From the cell containing the given text, extract its center point as [x, y] coordinate. 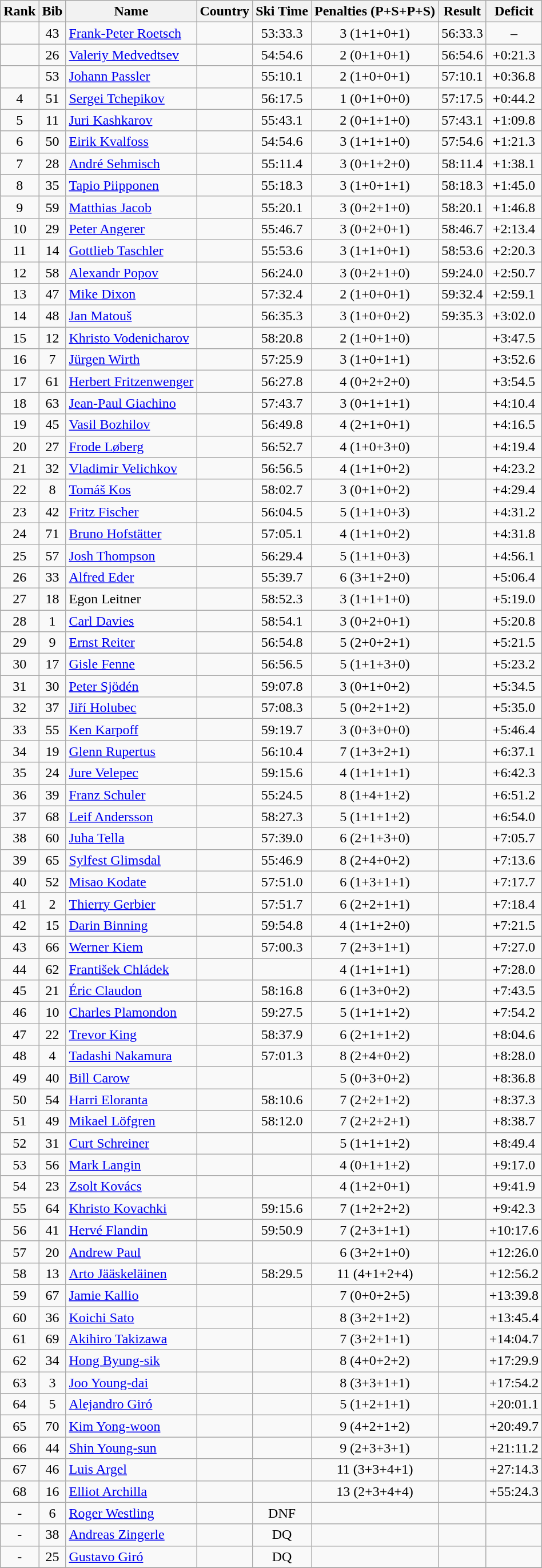
56:04.5 [282, 512]
Tomáš Kos [131, 490]
9 (4+2+1+2) [375, 1426]
Tadashi Nakamura [131, 1056]
+0:44.2 [513, 98]
+5:19.0 [513, 599]
5 (1+1+3+0) [375, 664]
+1:21.3 [513, 142]
58:02.7 [282, 490]
+8:28.0 [513, 1056]
Joo Young-dai [131, 1383]
57:54.6 [463, 142]
+4:19.4 [513, 447]
58:10.6 [282, 1100]
5 (0+3+0+2) [375, 1078]
58:52.3 [282, 599]
+13:45.4 [513, 1317]
+4:10.4 [513, 403]
57:25.9 [282, 360]
5 (1+2+1+1) [375, 1404]
Andreas Zingerle [131, 1535]
4 (1+1+2+0) [375, 925]
5 (2+0+2+1) [375, 643]
Johann Passler [131, 77]
4 (0+2+2+0) [375, 381]
+21:11.2 [513, 1448]
Country [225, 11]
3 (0+1+2+0) [375, 164]
+7:05.7 [513, 838]
+5:46.4 [513, 730]
+5:06.4 [513, 577]
8 (3+3+1+1) [375, 1383]
2 [53, 904]
58:20.1 [463, 207]
Mikael Löfgren [131, 1121]
+2:59.1 [513, 295]
Khristo Vodenicharov [131, 338]
+10:17.6 [513, 1230]
57:51.7 [282, 904]
Ski Time [282, 11]
55:43.1 [282, 120]
Elliot Archilla [131, 1491]
DNF [282, 1513]
Matthias Jacob [131, 207]
Peter Angerer [131, 229]
7 (2+2+2+1) [375, 1121]
58:16.8 [282, 991]
+8:36.8 [513, 1078]
Juha Tella [131, 838]
2 (0+1+1+0) [375, 120]
55:46.9 [282, 860]
+7:21.5 [513, 925]
+20:01.1 [513, 1404]
57:08.3 [282, 708]
57:10.1 [463, 77]
57:00.3 [282, 947]
55:24.5 [282, 795]
+7:18.4 [513, 904]
+3:47.5 [513, 338]
7 (2+2+1+2) [375, 1100]
+13:39.8 [513, 1295]
+1:46.8 [513, 207]
Darin Binning [131, 925]
6 (2+1+3+0) [375, 838]
Frank-Peter Roetsch [131, 33]
57:43.7 [282, 403]
1 [53, 620]
+17:29.9 [513, 1361]
Jean-Paul Giachino [131, 403]
+4:23.2 [513, 468]
6 (2+2+1+1) [375, 904]
56:29.4 [282, 555]
55:11.4 [282, 164]
57:39.0 [282, 838]
Charles Plamondon [131, 1013]
+4:31.8 [513, 534]
55:39.7 [282, 577]
Alejandro Giró [131, 1404]
71 [53, 534]
55:10.1 [282, 77]
59:50.9 [282, 1230]
+6:37.1 [513, 751]
Arto Jääskeläinen [131, 1273]
58:18.3 [463, 185]
+12:26.0 [513, 1252]
11 (4+1+2+4) [375, 1273]
57:01.3 [282, 1056]
+7:43.5 [513, 991]
59:24.0 [463, 273]
55:18.3 [282, 185]
5 (0+2+1+2) [375, 708]
3 [53, 1383]
Name [131, 11]
6 (1+3+1+1) [375, 882]
58:37.9 [282, 1034]
59:35.3 [463, 316]
2 (1+0+1+0) [375, 338]
Hervé Flandin [131, 1230]
7 (1+2+2+2) [375, 1208]
4 (1+2+0+1) [375, 1187]
7 (0+0+2+5) [375, 1295]
Valeriy Medvedtsev [131, 55]
Akihiro Takizawa [131, 1339]
+6:42.3 [513, 773]
59:19.7 [282, 730]
Peter Sjödén [131, 686]
+4:29.4 [513, 490]
1 (0+1+0+0) [375, 98]
+2:20.3 [513, 250]
+1:09.8 [513, 120]
Carl Davies [131, 620]
8 (1+4+1+2) [375, 795]
+8:04.6 [513, 1034]
4 (2+1+0+1) [375, 425]
+5:21.5 [513, 643]
56:24.0 [282, 273]
André Sehmisch [131, 164]
Ernst Reiter [131, 643]
69 [53, 1339]
Josh Thompson [131, 555]
+5:20.8 [513, 620]
Harri Eloranta [131, 1100]
6 (3+2+1+0) [375, 1252]
6 (1+3+0+2) [375, 991]
Kim Yong-woon [131, 1426]
7 (1+3+2+1) [375, 751]
Jürgen Wirth [131, 360]
+4:31.2 [513, 512]
Franz Schuler [131, 795]
+3:54.5 [513, 381]
58:12.0 [282, 1121]
Alfred Eder [131, 577]
Mark Langin [131, 1165]
58:20.8 [282, 338]
58:11.4 [463, 164]
+55:24.3 [513, 1491]
55:46.7 [282, 229]
9 (2+3+3+1) [375, 1448]
+4:56.1 [513, 555]
Bruno Hofstätter [131, 534]
6 (2+1+1+2) [375, 1034]
3 (0+3+0+0) [375, 730]
Shin Young-sun [131, 1448]
Jan Matouš [131, 316]
Thierry Gerbier [131, 904]
+14:04.7 [513, 1339]
Alexandr Popov [131, 273]
Sergei Tchepikov [131, 98]
Herbert Fritzenwenger [131, 381]
57:17.5 [463, 98]
František Chládek [131, 969]
3 (0+1+1+1) [375, 403]
+4:16.5 [513, 425]
Rank [19, 11]
Zsolt Kovács [131, 1187]
Koichi Sato [131, 1317]
Jure Velepec [131, 773]
53:33.3 [282, 33]
+8:38.7 [513, 1121]
8 (4+0+2+2) [375, 1361]
56:52.7 [282, 447]
Result [463, 11]
59:07.8 [282, 686]
56:35.3 [282, 316]
58:54.1 [282, 620]
Gustavo Giró [131, 1557]
6 (3+1+2+0) [375, 577]
+17:54.2 [513, 1383]
57:32.4 [282, 295]
+1:45.0 [513, 185]
+9:41.9 [513, 1187]
+0:21.3 [513, 55]
7 (3+2+1+1) [375, 1339]
Misao Kodate [131, 882]
Leif Andersson [131, 817]
Ken Karpoff [131, 730]
+27:14.3 [513, 1470]
Hong Byung-sik [131, 1361]
57:05.1 [282, 534]
Penalties (P+S+P+S) [375, 11]
58:53.6 [463, 250]
+8:37.3 [513, 1100]
58:27.3 [282, 817]
Frode Løberg [131, 447]
56:10.4 [282, 751]
57:43.1 [463, 120]
57:51.0 [282, 882]
Juri Kashkarov [131, 120]
Andrew Paul [131, 1252]
+3:02.0 [513, 316]
+5:35.0 [513, 708]
+3:52.6 [513, 360]
56:17.5 [282, 98]
Khristo Kovachki [131, 1208]
+5:23.2 [513, 664]
+5:34.5 [513, 686]
Jamie Kallio [131, 1295]
+2:13.4 [513, 229]
Deficit [513, 11]
Eirik Kvalfoss [131, 142]
Bib [53, 11]
11 (3+3+4+1) [375, 1470]
+0:36.8 [513, 77]
+2:50.7 [513, 273]
2 (0+1+0+1) [375, 55]
+12:56.2 [513, 1273]
Luis Argel [131, 1470]
59:32.4 [463, 295]
Egon Leitner [131, 599]
56:54.6 [463, 55]
+7:17.7 [513, 882]
13 (2+3+4+4) [375, 1491]
+7:27.0 [513, 947]
56:33.3 [463, 33]
Curt Schreiner [131, 1143]
Éric Claudon [131, 991]
Tapio Piipponen [131, 185]
+9:42.3 [513, 1208]
59:27.5 [282, 1013]
+9:17.0 [513, 1165]
Werner Kiem [131, 947]
4 (1+0+3+0) [375, 447]
Vladimir Velichkov [131, 468]
+1:38.1 [513, 164]
+6:54.0 [513, 817]
8 (3+2+1+2) [375, 1317]
+7:13.6 [513, 860]
56:27.8 [282, 381]
Fritz Fischer [131, 512]
Vasil Bozhilov [131, 425]
+6:51.2 [513, 795]
56:54.8 [282, 643]
Gisle Fenne [131, 664]
Glenn Rupertus [131, 751]
Sylfest Glimsdal [131, 860]
Mike Dixon [131, 295]
Jiří Holubec [131, 708]
56:49.8 [282, 425]
+8:49.4 [513, 1143]
Gottlieb Taschler [131, 250]
+20:49.7 [513, 1426]
Bill Carow [131, 1078]
+7:28.0 [513, 969]
70 [53, 1426]
55:20.1 [282, 207]
59:54.8 [282, 925]
Roger Westling [131, 1513]
Trevor King [131, 1034]
58:46.7 [463, 229]
– [513, 33]
3 (1+0+0+2) [375, 316]
58:29.5 [282, 1273]
55:53.6 [282, 250]
+7:54.2 [513, 1013]
4 (0+1+1+2) [375, 1165]
